For the text-containing cell, return its midpoint in [x, y] coordinate format. 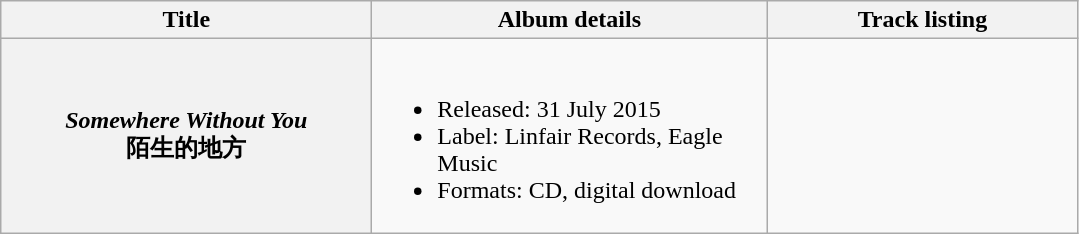
Title [186, 20]
Album details [570, 20]
Somewhere Without You 陌生的地方 [186, 136]
Released: 31 July 2015Label: Linfair Records, Eagle MusicFormats: CD, digital download [570, 136]
Track listing [922, 20]
